Determine the [x, y] coordinate at the center of the cell enclosing the given text.  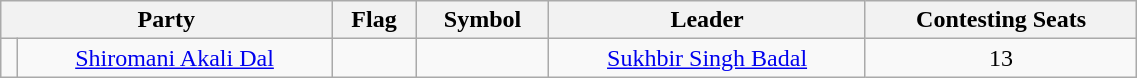
Flag [374, 20]
Symbol [482, 20]
Party [166, 20]
Sukhbir Singh Badal [707, 58]
Shiromani Akali Dal [174, 58]
Contesting Seats [1001, 20]
13 [1001, 58]
Leader [707, 20]
